Output the [x, y] coordinate of the center of the cell containing the given text.  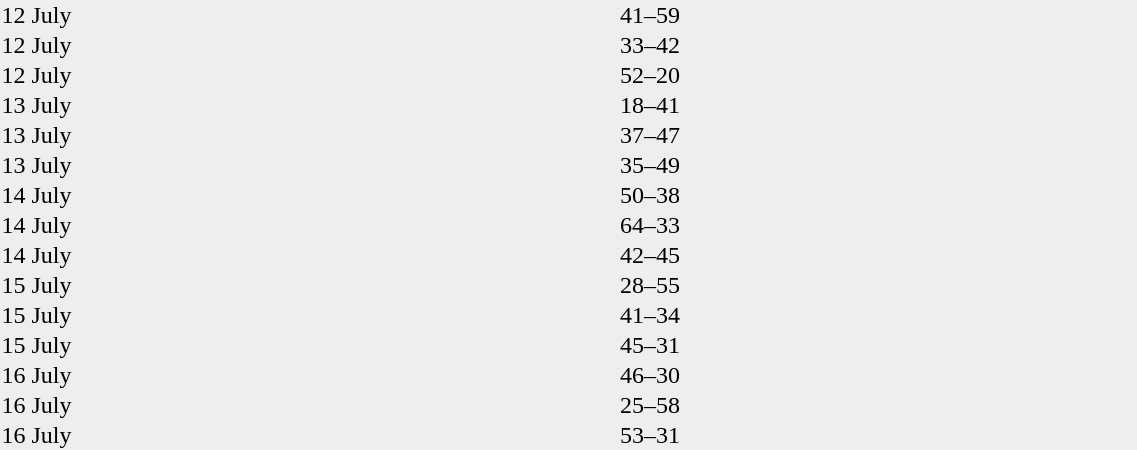
35–49 [650, 165]
53–31 [650, 435]
64–33 [650, 225]
33–42 [650, 45]
42–45 [650, 255]
46–30 [650, 375]
41–59 [650, 15]
37–47 [650, 135]
41–34 [650, 315]
18–41 [650, 105]
45–31 [650, 345]
50–38 [650, 195]
28–55 [650, 285]
52–20 [650, 75]
25–58 [650, 405]
